Find where the given text appears and provide that cell's center as (x, y) coordinate. 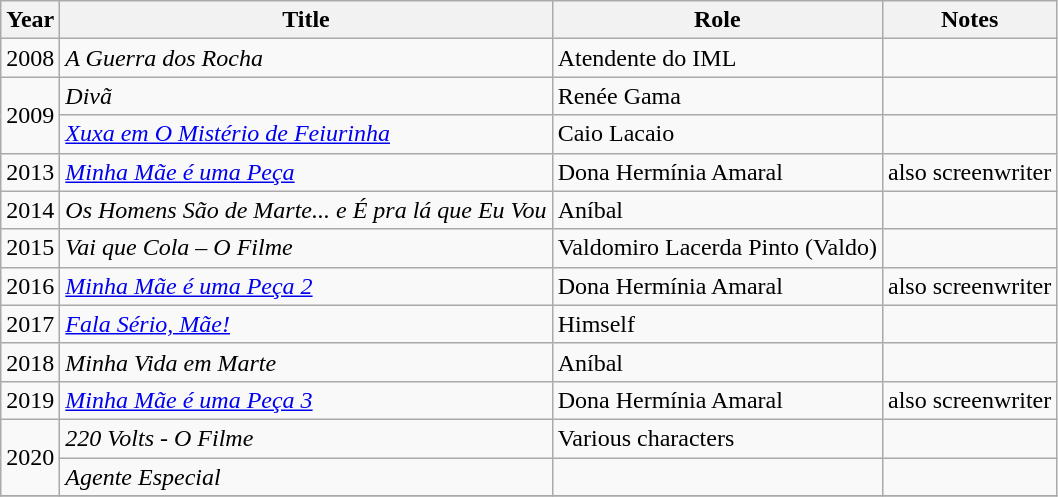
Renée Gama (717, 96)
2018 (30, 362)
2014 (30, 210)
Minha Mãe é uma Peça 2 (306, 286)
Agente Especial (306, 477)
Role (717, 20)
Caio Lacaio (717, 134)
2008 (30, 58)
2017 (30, 324)
A Guerra dos Rocha (306, 58)
2009 (30, 115)
Minha Mãe é uma Peça 3 (306, 400)
Title (306, 20)
Minha Vida em Marte (306, 362)
2020 (30, 457)
Various characters (717, 438)
Os Homens São de Marte... e É pra lá que Eu Vou (306, 210)
Notes (969, 20)
Himself (717, 324)
Divã (306, 96)
Valdomiro Lacerda Pinto (Valdo) (717, 248)
220 Volts - O Filme (306, 438)
2015 (30, 248)
Xuxa em O Mistério de Feiurinha (306, 134)
Fala Sério, Mãe! (306, 324)
Year (30, 20)
2016 (30, 286)
Vai que Cola – O Filme (306, 248)
2019 (30, 400)
2013 (30, 172)
Atendente do IML (717, 58)
Minha Mãe é uma Peça (306, 172)
